For the text-containing cell, return its midpoint in [x, y] coordinate format. 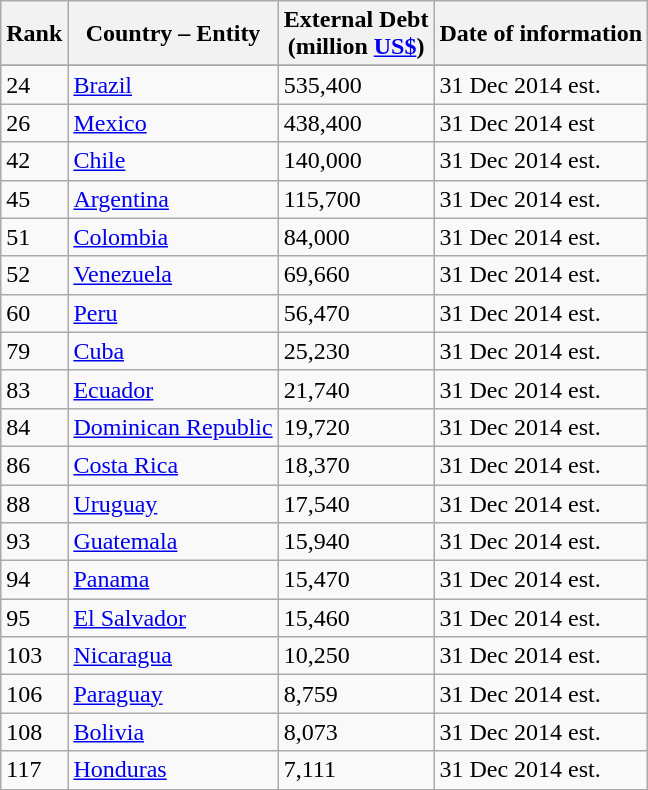
External Debt (million US$) [356, 34]
42 [34, 161]
Dominican Republic [173, 427]
Argentina [173, 199]
15,460 [356, 618]
69,660 [356, 275]
Costa Rica [173, 465]
Nicaragua [173, 656]
7,111 [356, 770]
60 [34, 313]
103 [34, 656]
8,759 [356, 694]
106 [34, 694]
10,250 [356, 656]
21,740 [356, 389]
Date of information [541, 34]
535,400 [356, 85]
18,370 [356, 465]
15,940 [356, 542]
Country – Entity [173, 34]
94 [34, 580]
84,000 [356, 237]
Mexico [173, 123]
Venezuela [173, 275]
17,540 [356, 503]
Ecuador [173, 389]
Panama [173, 580]
108 [34, 732]
Bolivia [173, 732]
El Salvador [173, 618]
438,400 [356, 123]
Colombia [173, 237]
Rank [34, 34]
45 [34, 199]
56,470 [356, 313]
117 [34, 770]
Peru [173, 313]
52 [34, 275]
115,700 [356, 199]
8,073 [356, 732]
Chile [173, 161]
140,000 [356, 161]
88 [34, 503]
Paraguay [173, 694]
Guatemala [173, 542]
Uruguay [173, 503]
Honduras [173, 770]
31 Dec 2014 est [541, 123]
25,230 [356, 351]
51 [34, 237]
93 [34, 542]
84 [34, 427]
79 [34, 351]
86 [34, 465]
26 [34, 123]
15,470 [356, 580]
19,720 [356, 427]
83 [34, 389]
95 [34, 618]
24 [34, 85]
Brazil [173, 85]
Cuba [173, 351]
